Return [X, Y] of the center of cell containing provided text 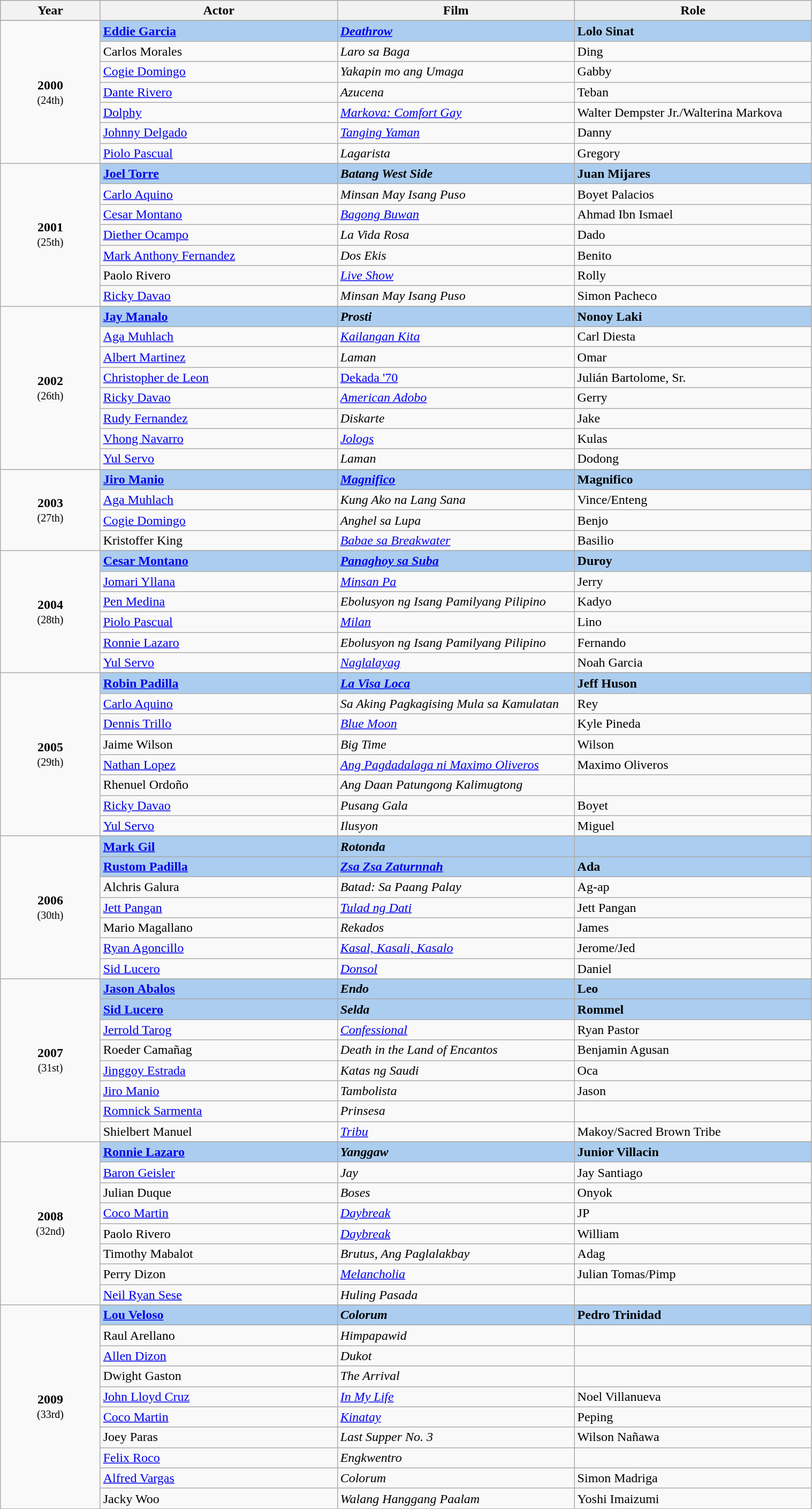
Markova: Comfort Gay [456, 112]
2007(31st) [50, 1060]
Baron Geisler [218, 1172]
Miguel [693, 826]
Jason [693, 1091]
Lou Veloso [218, 1315]
Jason Abalos [218, 989]
Pedro Trinidad [693, 1315]
Actor [218, 11]
Boses [456, 1193]
Maximo Oliveros [693, 765]
Kadyo [693, 602]
Jay [456, 1172]
Big Time [456, 744]
Simon Pacheco [693, 296]
Jinggoy Estrada [218, 1070]
Tulad ng Dati [456, 908]
Jerrold Tarog [218, 1030]
Daniel [693, 969]
Rolly [693, 276]
Film [456, 11]
Melancholia [456, 1274]
Felix Roco [218, 1458]
Last Supper No. 3 [456, 1437]
Diskarte [456, 418]
Jeff Huson [693, 683]
Sa Aking Pagkagising Mula sa Kamulatan [456, 704]
Carl Diesta [693, 337]
Donsol [456, 969]
The Arrival [456, 1376]
Anghel sa Lupa [456, 520]
Dekada '70 [456, 378]
Gregory [693, 153]
Lino [693, 622]
Adag [693, 1254]
Mark Gil [218, 846]
Dante Rivero [218, 92]
Noel Villanueva [693, 1397]
Gabby [693, 72]
John Lloyd Cruz [218, 1397]
Julian Duque [218, 1193]
2003(27th) [50, 510]
JP [693, 1213]
Tribu [456, 1131]
Panaghoy sa Suba [456, 561]
Jomari Yllana [218, 581]
Ilusyon [456, 826]
Mario Magallano [218, 928]
Nonoy Laki [693, 316]
Rommel [693, 1009]
Dukot [456, 1356]
Christopher de Leon [218, 378]
Laro sa Baga [456, 51]
Jaime Wilson [218, 744]
Wilson Nañawa [693, 1437]
Walter Dempster Jr./Walterina Markova [693, 112]
Teban [693, 92]
2004(28th) [50, 612]
Engkwentro [456, 1458]
Endo [456, 989]
Tambolista [456, 1091]
Neil Ryan Sese [218, 1295]
Deathrow [456, 31]
Benjamin Agusan [693, 1050]
Pen Medina [218, 602]
Jerome/Jed [693, 948]
Johnny Delgado [218, 133]
Lagarista [456, 153]
Dwight Gaston [218, 1376]
Batad: Sa Paang Palay [456, 887]
Kung Ako na Lang Sana [456, 500]
Dodong [693, 459]
Vince/Enteng [693, 500]
2008(32nd) [50, 1223]
Rudy Fernandez [218, 418]
Joey Paras [218, 1437]
In My Life [456, 1397]
Allen Dizon [218, 1356]
Pusang Gala [456, 805]
Katas ng Saudi [456, 1070]
Robin Padilla [218, 683]
Gerry [693, 398]
Alfred Vargas [218, 1478]
Selda [456, 1009]
Jake [693, 418]
American Adobo [456, 398]
Kinatay [456, 1417]
Jacky Woo [218, 1498]
Boyet Palacios [693, 194]
Simon Madriga [693, 1478]
Year [50, 11]
Alchris Galura [218, 887]
Ryan Agoncillo [218, 948]
Jay Manalo [218, 316]
Ada [693, 866]
Fernando [693, 643]
Eddie Garcia [218, 31]
Milan [456, 622]
2000(24th) [50, 92]
Onyok [693, 1193]
Rey [693, 704]
Yakapin mo ang Umaga [456, 72]
Leo [693, 989]
Kristoffer King [218, 540]
2001(25th) [50, 235]
Prinsesa [456, 1111]
Role [693, 11]
Minsan Pa [456, 581]
Noah Garcia [693, 663]
2005(29th) [50, 754]
Bagong Buwan [456, 214]
Julian Tomas/Pimp [693, 1274]
Benito [693, 255]
Dado [693, 235]
Raul Arellano [218, 1336]
Rekados [456, 928]
Kasal, Kasali, Kasalo [456, 948]
Brutus, Ang Paglalakbay [456, 1254]
Naglalayag [456, 663]
Rhenuel Ordoño [218, 785]
La Vida Rosa [456, 235]
Walang Hanggang Paalam [456, 1498]
Prosti [456, 316]
Himpapawid [456, 1336]
Ang Pagdadalaga ni Maximo Oliveros [456, 765]
Carlos Morales [218, 51]
Ang Daan Patungong Kalimugtong [456, 785]
Mark Anthony Fernandez [218, 255]
Azucena [456, 92]
Wilson [693, 744]
Dos Ekis [456, 255]
Rustom Padilla [218, 866]
Blue Moon [456, 724]
Oca [693, 1070]
James [693, 928]
Live Show [456, 276]
Babae sa Breakwater [456, 540]
Ding [693, 51]
Makoy/Sacred Brown Tribe [693, 1131]
Vhong Navarro [218, 439]
Rotonda [456, 846]
Roeder Camañag [218, 1050]
Huling Pasada [456, 1295]
Death in the Land of Encantos [456, 1050]
Timothy Mabalot [218, 1254]
Diether Ocampo [218, 235]
Jerry [693, 581]
2009(33rd) [50, 1407]
Confessional [456, 1030]
Yoshi Imaizumi [693, 1498]
Danny [693, 133]
Nathan Lopez [218, 765]
Jologs [456, 439]
Albert Martinez [218, 357]
Boyet [693, 805]
William [693, 1233]
2006(30th) [50, 907]
2002(26th) [50, 388]
Kulas [693, 439]
Basilio [693, 540]
Joel Torre [218, 173]
Benjo [693, 520]
Kyle Pineda [693, 724]
Batang West Side [456, 173]
Yanggaw [456, 1152]
Ag-ap [693, 887]
Duroy [693, 561]
Ahmad Ibn Ismael [693, 214]
Junior Villacin [693, 1152]
Kailangan Kita [456, 337]
Jay Santiago [693, 1172]
Peping [693, 1417]
Ryan Pastor [693, 1030]
Omar [693, 357]
Julián Bartolome, Sr. [693, 378]
Romnick Sarmenta [218, 1111]
Lolo Sinat [693, 31]
Dolphy [218, 112]
Tanging Yaman [456, 133]
La Visa Loca [456, 683]
Dennis Trillo [218, 724]
Shielbert Manuel [218, 1131]
Perry Dizon [218, 1274]
Juan Mijares [693, 173]
Zsa Zsa Zaturnnah [456, 866]
